Locate the cell with the specified text and output its (X, Y) center coordinate. 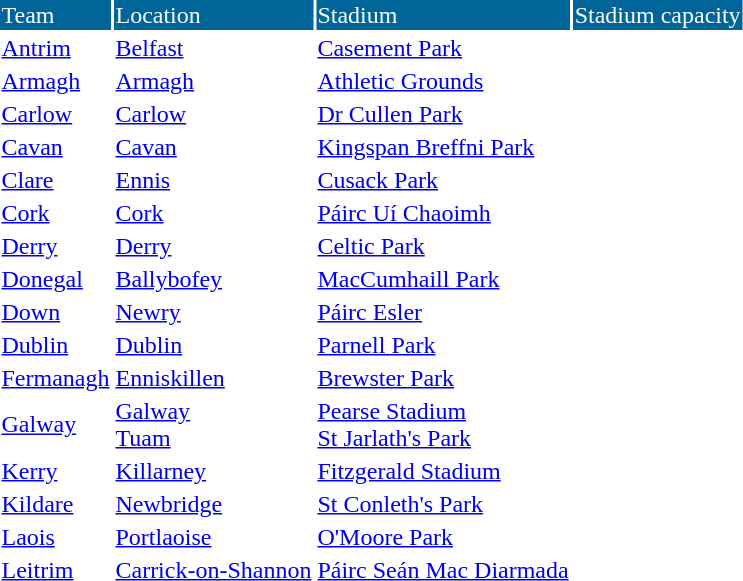
Celtic Park (443, 246)
Casement Park (443, 48)
Pearse StadiumSt Jarlath's Park (443, 424)
Belfast (214, 48)
Stadium capacity (658, 15)
St Conleth's Park (443, 504)
O'Moore Park (443, 537)
Newbridge (214, 504)
Antrim (56, 48)
Páirc Esler (443, 312)
Dr Cullen Park (443, 114)
Kildare (56, 504)
MacCumhaill Park (443, 279)
Newry (214, 312)
Portlaoise (214, 537)
Cusack Park (443, 180)
Kerry (56, 471)
Ballybofey (214, 279)
Parnell Park (443, 345)
Kingspan Breffni Park (443, 147)
Stadium (443, 15)
Ennis (214, 180)
Down (56, 312)
GalwayTuam (214, 424)
Team (56, 15)
Laois (56, 537)
Donegal (56, 279)
Brewster Park (443, 378)
Páirc Uí Chaoimh (443, 213)
Location (214, 15)
Fermanagh (56, 378)
Clare (56, 180)
Killarney (214, 471)
Athletic Grounds (443, 81)
Galway (56, 424)
Fitzgerald Stadium (443, 471)
Enniskillen (214, 378)
